Return [x, y] of the center of cell containing provided text 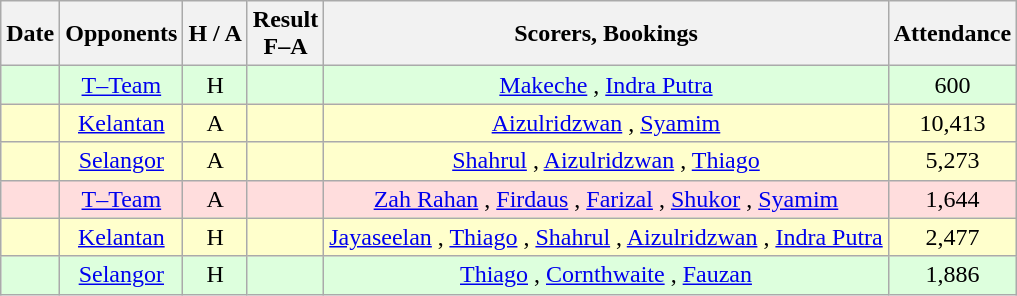
Jayaseelan , Thiago , Shahrul , Aizulridzwan , Indra Putra [606, 237]
Makeche , Indra Putra [606, 85]
5,273 [952, 161]
Scorers, Bookings [606, 34]
10,413 [952, 123]
Zah Rahan , Firdaus , Farizal , Shukor , Syamim [606, 199]
H / A [215, 34]
600 [952, 85]
Shahrul , Aizulridzwan , Thiago [606, 161]
1,886 [952, 275]
Aizulridzwan , Syamim [606, 123]
Thiago , Cornthwaite , Fauzan [606, 275]
ResultF–A [285, 34]
Opponents [122, 34]
Attendance [952, 34]
2,477 [952, 237]
Date [30, 34]
1,644 [952, 199]
